Identify which cell holds the provided text, then report its (x, y) central coordinate. 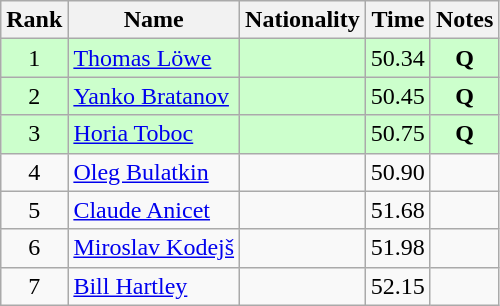
50.90 (398, 172)
Claude Anicet (154, 210)
Thomas Löwe (154, 58)
7 (34, 286)
50.45 (398, 96)
Time (398, 20)
4 (34, 172)
Nationality (303, 20)
Name (154, 20)
Oleg Bulatkin (154, 172)
50.75 (398, 134)
3 (34, 134)
6 (34, 248)
51.68 (398, 210)
Notes (464, 20)
Bill Hartley (154, 286)
2 (34, 96)
Yanko Bratanov (154, 96)
Miroslav Kodejš (154, 248)
5 (34, 210)
50.34 (398, 58)
Horia Toboc (154, 134)
Rank (34, 20)
51.98 (398, 248)
52.15 (398, 286)
1 (34, 58)
